From the cell containing the given text, extract its center point as [x, y] coordinate. 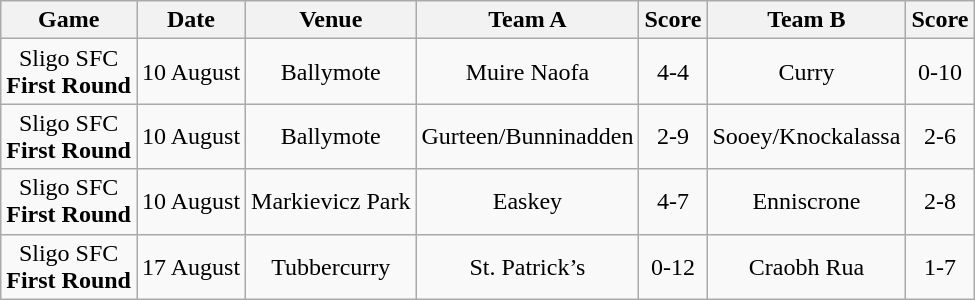
Tubbercurry [331, 266]
Date [190, 20]
2-9 [673, 136]
Venue [331, 20]
1-7 [940, 266]
0-12 [673, 266]
Team A [528, 20]
Gurteen/Bunninadden [528, 136]
St. Patrick’s [528, 266]
Craobh Rua [806, 266]
Team B [806, 20]
4-4 [673, 72]
4-7 [673, 202]
Sooey/Knockalassa [806, 136]
0-10 [940, 72]
2-6 [940, 136]
Curry [806, 72]
Markievicz Park [331, 202]
17 August [190, 266]
2-8 [940, 202]
Game [69, 20]
Muire Naofa [528, 72]
Easkey [528, 202]
Enniscrone [806, 202]
